Return [x, y] of the center of cell containing provided text 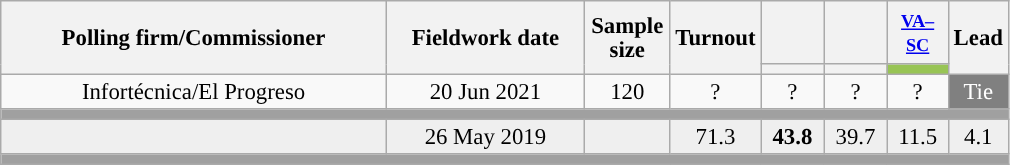
Fieldwork date [485, 38]
Polling firm/Commissioner [194, 38]
26 May 2019 [485, 138]
Tie [978, 92]
Turnout [716, 38]
VA–SC [918, 32]
4.1 [978, 138]
20 Jun 2021 [485, 92]
Lead [978, 38]
120 [627, 92]
43.8 [792, 138]
Sample size [627, 38]
39.7 [856, 138]
71.3 [716, 138]
11.5 [918, 138]
Infortécnica/El Progreso [194, 92]
